Locate the cell with the specified text and output its (X, Y) center coordinate. 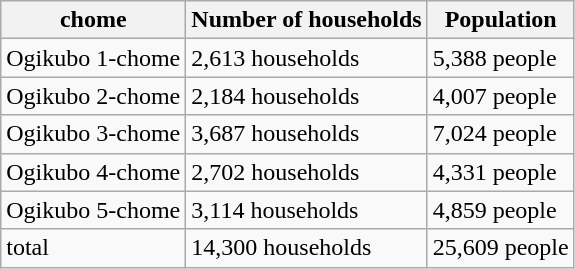
Ogikubo 2-chome (94, 96)
chome (94, 20)
Ogikubo 4-chome (94, 172)
14,300 households (306, 248)
2,702 households (306, 172)
3,114 households (306, 210)
Ogikubo 1-chome (94, 58)
2,184 households (306, 96)
4,007 people (500, 96)
4,331 people (500, 172)
2,613 households (306, 58)
3,687 households (306, 134)
25,609 people (500, 248)
Number of households (306, 20)
Population (500, 20)
4,859 people (500, 210)
total (94, 248)
7,024 people (500, 134)
Ogikubo 3-chome (94, 134)
5,388 people (500, 58)
Ogikubo 5-chome (94, 210)
